Determine the [X, Y] coordinate at the center of the cell enclosing the given text.  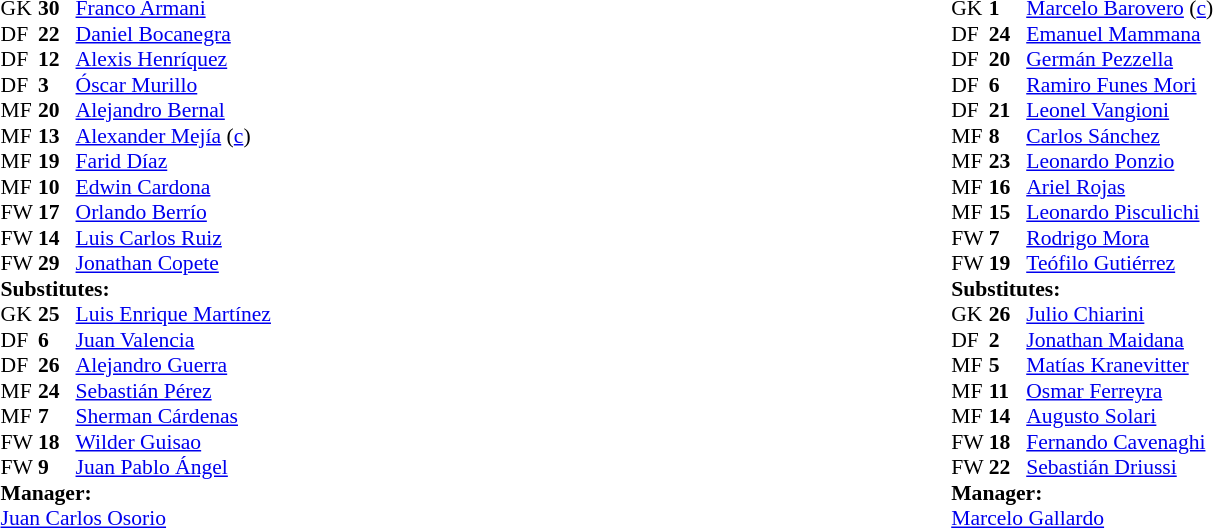
3 [57, 85]
23 [1008, 161]
Sebastián Driussi [1120, 467]
Sherman Cárdenas [174, 417]
Ramiro Funes Mori [1120, 85]
Sebastián Pérez [174, 391]
Juan Valencia [174, 340]
Rodrigo Mora [1120, 238]
Osmar Ferreyra [1120, 391]
Daniel Bocanegra [174, 34]
Leonardo Ponzio [1120, 161]
5 [1008, 365]
Germán Pezzella [1120, 59]
2 [1008, 340]
Carlos Sánchez [1120, 136]
Alejandro Bernal [174, 111]
Luis Carlos Ruiz [174, 238]
Alexander Mejía (c) [174, 136]
15 [1008, 213]
29 [57, 263]
Ariel Rojas [1120, 187]
Alejandro Guerra [174, 365]
Leonardo Pisculichi [1120, 213]
Fernando Cavenaghi [1120, 442]
25 [57, 315]
10 [57, 187]
11 [1008, 391]
Jonathan Maidana [1120, 340]
21 [1008, 111]
Jonathan Copete [174, 263]
9 [57, 467]
Alexis Henríquez [174, 59]
Emanuel Mammana [1120, 34]
Teófilo Gutiérrez [1120, 263]
8 [1008, 136]
Wilder Guisao [174, 442]
12 [57, 59]
Leonel Vangioni [1120, 111]
Edwin Cardona [174, 187]
13 [57, 136]
Julio Chiarini [1120, 315]
Orlando Berrío [174, 213]
Augusto Solari [1120, 417]
17 [57, 213]
Óscar Murillo [174, 85]
16 [1008, 187]
Farid Díaz [174, 161]
Luis Enrique Martínez [174, 315]
Juan Pablo Ángel [174, 467]
Matías Kranevitter [1120, 365]
